Determine the (x, y) coordinate at the center of the cell enclosing the given text.  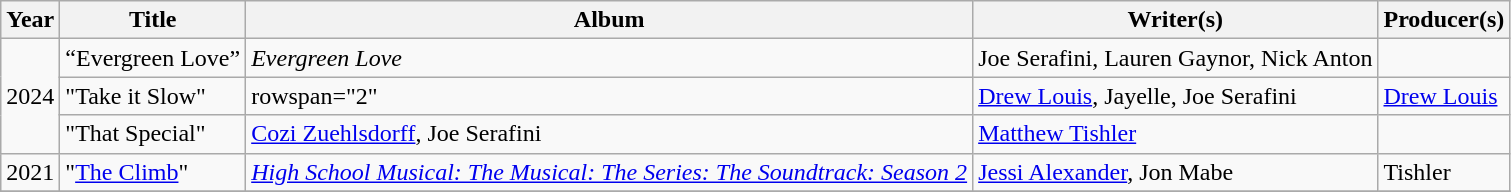
Jessi Alexander, Jon Mabe (1176, 172)
Evergreen Love (610, 58)
2024 (30, 96)
rowspan="2" (610, 96)
Title (153, 20)
Drew Louis, Jayelle, Joe Serafini (1176, 96)
Cozi Zuehlsdorff, Joe Serafini (610, 134)
"That Special" (153, 134)
Album (610, 20)
“Evergreen Love” (153, 58)
Matthew Tishler (1176, 134)
"Take it Slow" (153, 96)
Joe Serafini, Lauren Gaynor, Nick Anton (1176, 58)
Producer(s) (1444, 20)
High School Musical: The Musical: The Series: The Soundtrack: Season 2 (610, 172)
Drew Louis (1444, 96)
"The Climb" (153, 172)
Year (30, 20)
Writer(s) (1176, 20)
Tishler (1444, 172)
2021 (30, 172)
